Find where the given text appears and provide that cell's center as [X, Y] coordinate. 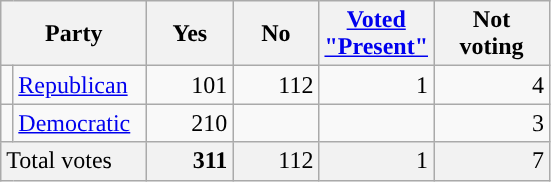
311 [190, 161]
Total votes [74, 161]
101 [190, 85]
Voted "Present" [376, 34]
No [276, 34]
Republican [80, 85]
3 [492, 123]
Party [74, 34]
Democratic [80, 123]
Not voting [492, 34]
4 [492, 85]
210 [190, 123]
Yes [190, 34]
7 [492, 161]
